Locate the cell with the specified text and output its (X, Y) center coordinate. 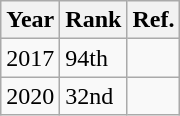
32nd (94, 96)
2017 (30, 58)
Year (30, 20)
94th (94, 58)
Ref. (154, 20)
Rank (94, 20)
2020 (30, 96)
